Return the (x, y) coordinate for the center point of the cell that contains the specified text.  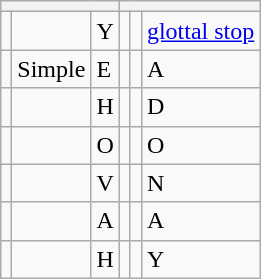
E (105, 69)
V (105, 183)
glottal stop (200, 31)
Simple (52, 69)
D (200, 107)
N (200, 183)
